Output the [X, Y] coordinate of the center of the cell containing the given text.  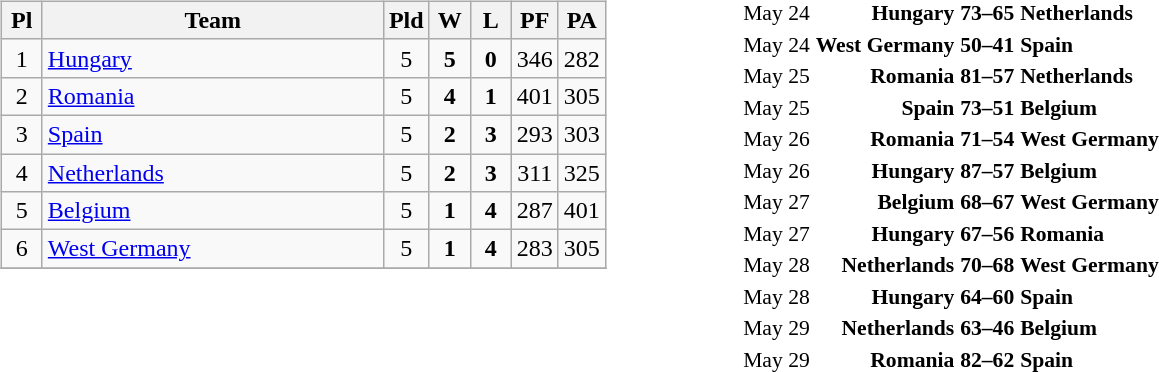
325 [582, 173]
346 [534, 58]
283 [534, 249]
Pld [406, 20]
68–67 [988, 202]
PA [582, 20]
64–60 [988, 297]
287 [534, 211]
Team [212, 20]
303 [582, 134]
293 [534, 134]
PF [534, 20]
73–51 [988, 108]
0 [490, 58]
71–54 [988, 139]
May 24 [777, 45]
6 [22, 249]
81–57 [988, 76]
311 [534, 173]
Pl [22, 20]
282 [582, 58]
May 29 [777, 328]
63–46 [988, 328]
50–41 [988, 45]
70–68 [988, 265]
67–56 [988, 234]
87–57 [988, 171]
W [450, 20]
L [490, 20]
